Scan for the cell matching the given text and deliver its [x, y] coordinate at center. 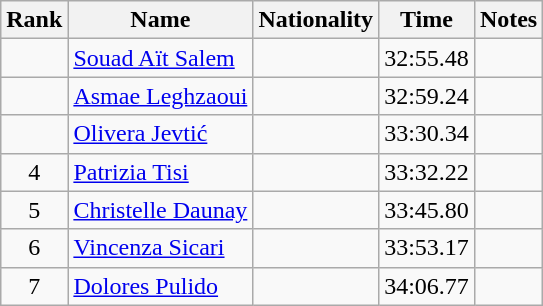
32:59.24 [427, 96]
Asmae Leghzaoui [160, 96]
Dolores Pulido [160, 286]
32:55.48 [427, 58]
Souad Aït Salem [160, 58]
6 [34, 248]
33:45.80 [427, 210]
Time [427, 20]
34:06.77 [427, 286]
Notes [508, 20]
Name [160, 20]
7 [34, 286]
Patrizia Tisi [160, 172]
Rank [34, 20]
Christelle Daunay [160, 210]
33:32.22 [427, 172]
33:30.34 [427, 134]
Vincenza Sicari [160, 248]
4 [34, 172]
33:53.17 [427, 248]
Nationality [316, 20]
5 [34, 210]
Olivera Jevtić [160, 134]
